Return the [x, y] coordinate for the center point of the cell that contains the specified text.  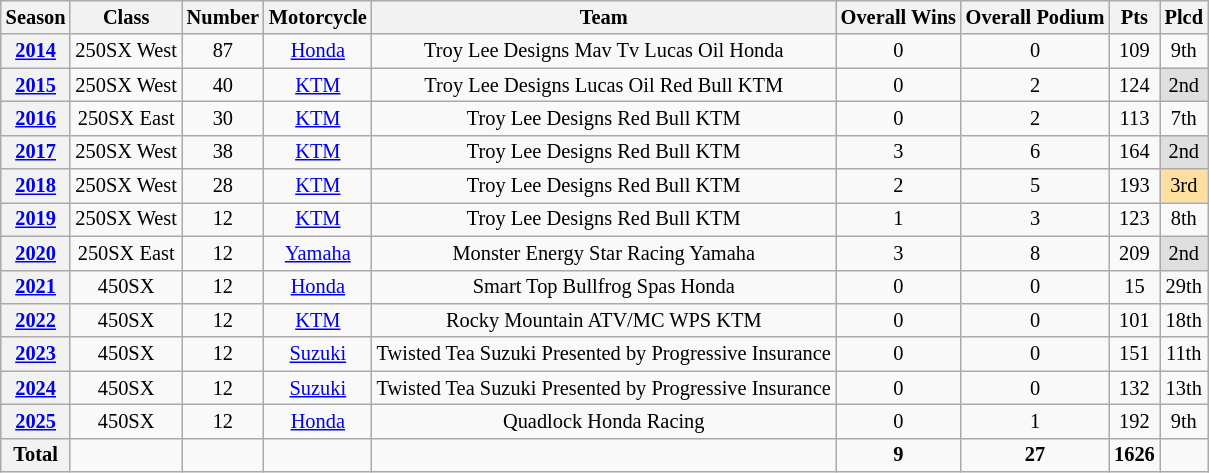
29th [1184, 287]
2018 [36, 186]
2024 [36, 388]
Overall Podium [1035, 17]
193 [1134, 186]
Troy Lee Designs Lucas Oil Red Bull KTM [604, 85]
Quadlock Honda Racing [604, 421]
2021 [36, 287]
2025 [36, 421]
2017 [36, 152]
2016 [36, 118]
101 [1134, 320]
2014 [36, 51]
Smart Top Bullfrog Spas Honda [604, 287]
11th [1184, 354]
151 [1134, 354]
40 [223, 85]
9 [898, 455]
5 [1035, 186]
7th [1184, 118]
30 [223, 118]
15 [1134, 287]
87 [223, 51]
124 [1134, 85]
Pts [1134, 17]
2015 [36, 85]
2023 [36, 354]
Monster Energy Star Racing Yamaha [604, 253]
18th [1184, 320]
8th [1184, 219]
Number [223, 17]
Class [126, 17]
6 [1035, 152]
1626 [1134, 455]
123 [1134, 219]
28 [223, 186]
2022 [36, 320]
8 [1035, 253]
Troy Lee Designs Mav Tv Lucas Oil Honda [604, 51]
Overall Wins [898, 17]
13th [1184, 388]
Plcd [1184, 17]
Yamaha [318, 253]
Motorcycle [318, 17]
27 [1035, 455]
3rd [1184, 186]
Season [36, 17]
164 [1134, 152]
113 [1134, 118]
38 [223, 152]
2020 [36, 253]
209 [1134, 253]
2019 [36, 219]
Rocky Mountain ATV/MC WPS KTM [604, 320]
192 [1134, 421]
109 [1134, 51]
132 [1134, 388]
Total [36, 455]
Team [604, 17]
